Return (x, y) of the center of cell containing provided text 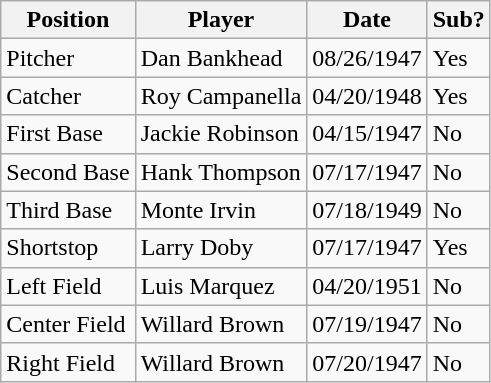
04/20/1948 (367, 96)
Larry Doby (221, 248)
Third Base (68, 210)
Sub? (458, 20)
04/20/1951 (367, 286)
Jackie Robinson (221, 134)
Hank Thompson (221, 172)
Right Field (68, 362)
Dan Bankhead (221, 58)
Pitcher (68, 58)
08/26/1947 (367, 58)
Roy Campanella (221, 96)
07/18/1949 (367, 210)
Monte Irvin (221, 210)
07/19/1947 (367, 324)
Player (221, 20)
Shortstop (68, 248)
Position (68, 20)
Date (367, 20)
07/20/1947 (367, 362)
Left Field (68, 286)
Catcher (68, 96)
Second Base (68, 172)
First Base (68, 134)
04/15/1947 (367, 134)
Center Field (68, 324)
Luis Marquez (221, 286)
